Return (x, y) of the center of cell containing provided text 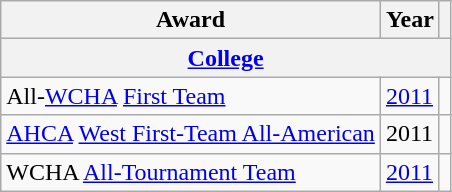
AHCA West First-Team All-American (191, 134)
WCHA All-Tournament Team (191, 172)
All-WCHA First Team (191, 96)
Year (410, 20)
College (226, 58)
Award (191, 20)
